Return the (X, Y) coordinate for the center point of the cell that contains the specified text.  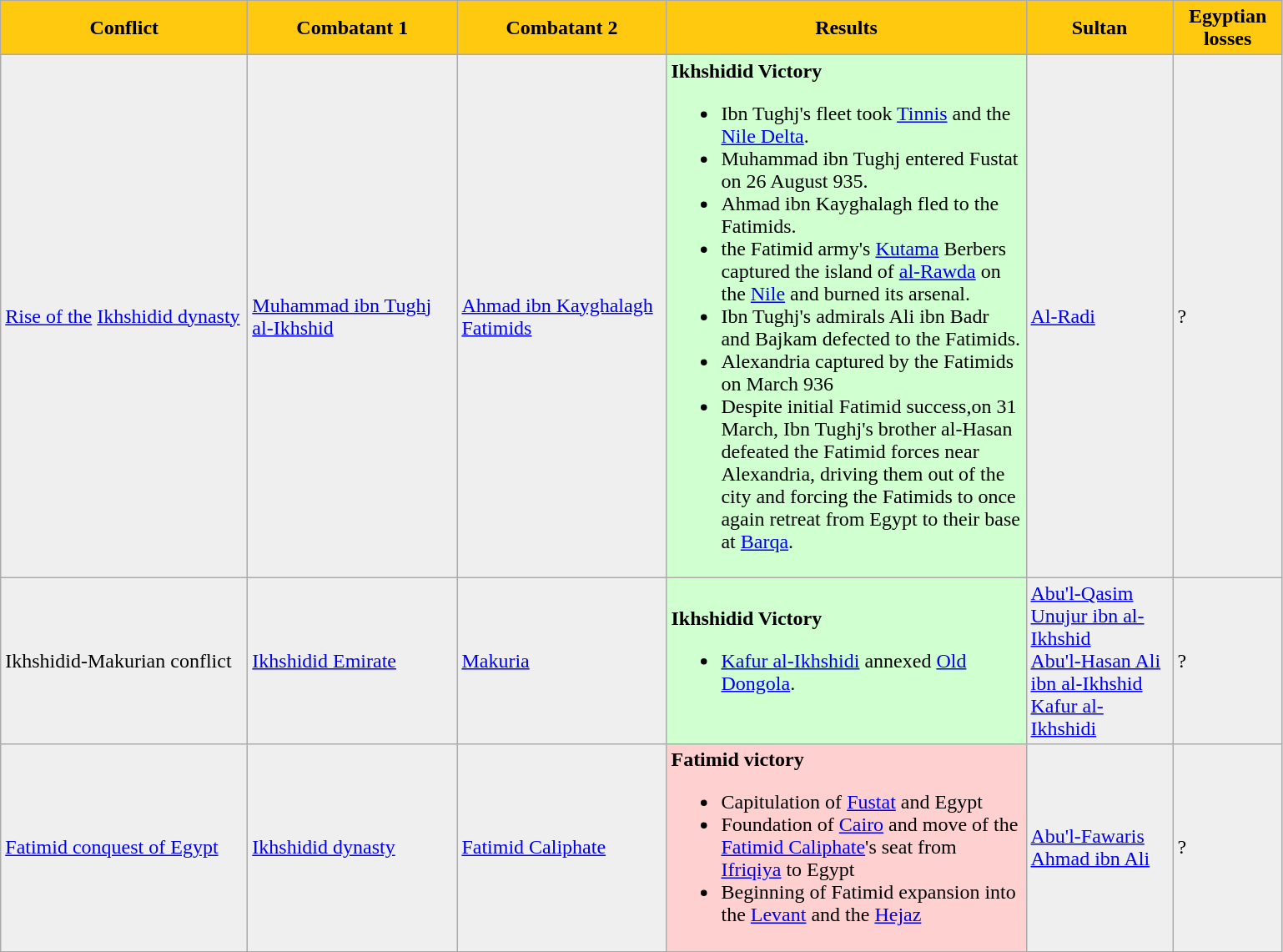
Egyptianlosses (1228, 28)
Combatant 2 (562, 28)
Rise of the Ikhshidid dynasty (124, 316)
Sultan (1099, 28)
Ikhshidid-Makurian conflict (124, 661)
Ikhshidid Emirate (352, 661)
Ikhshidid VictoryKafur al-Ikhshidi annexed Old Dongola. (846, 661)
Results (846, 28)
Abu'l-Fawaris Ahmad ibn Ali (1099, 848)
Combatant 1 (352, 28)
Ikhshidid dynasty (352, 848)
Makuria (562, 661)
Fatimid conquest of Egypt (124, 848)
Al-Radi (1099, 316)
Ahmad ibn KayghalaghFatimids (562, 316)
Abu'l-Qasim Unujur ibn al-IkhshidAbu'l-Hasan Ali ibn al-Ikhshid Kafur al-Ikhshidi (1099, 661)
Muhammad ibn Tughj al-Ikhshid (352, 316)
Fatimid Caliphate (562, 848)
Conflict (124, 28)
